From the cell containing the given text, extract its center point as (X, Y) coordinate. 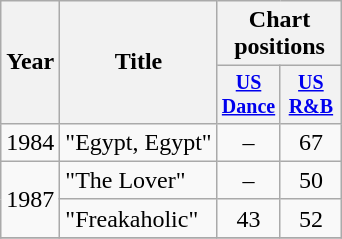
Chart positions (280, 34)
50 (311, 180)
67 (311, 142)
52 (311, 218)
"The Lover" (138, 180)
Year (30, 62)
USDance (248, 94)
43 (248, 218)
"Egypt, Egypt" (138, 142)
"Freakaholic" (138, 218)
Title (138, 62)
USR&B (311, 94)
1984 (30, 142)
1987 (30, 199)
